Capture the cell that displays the provided text and extract its [X, Y] central coordinate. 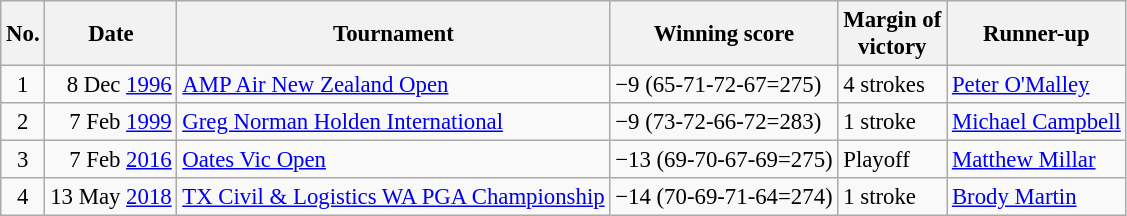
Peter O'Malley [1037, 85]
−9 (65-71-72-67=275) [724, 85]
4 strokes [892, 85]
Margin ofvictory [892, 34]
TX Civil & Logistics WA PGA Championship [394, 197]
Winning score [724, 34]
Oates Vic Open [394, 160]
−13 (69-70-67-69=275) [724, 160]
Michael Campbell [1037, 122]
Greg Norman Holden International [394, 122]
No. [23, 34]
Playoff [892, 160]
1 [23, 85]
−9 (73-72-66-72=283) [724, 122]
13 May 2018 [111, 197]
AMP Air New Zealand Open [394, 85]
−14 (70-69-71-64=274) [724, 197]
4 [23, 197]
3 [23, 160]
Tournament [394, 34]
8 Dec 1996 [111, 85]
Runner-up [1037, 34]
7 Feb 2016 [111, 160]
Brody Martin [1037, 197]
2 [23, 122]
Matthew Millar [1037, 160]
7 Feb 1999 [111, 122]
Date [111, 34]
